Scan for the cell matching the given text and deliver its (X, Y) coordinate at center. 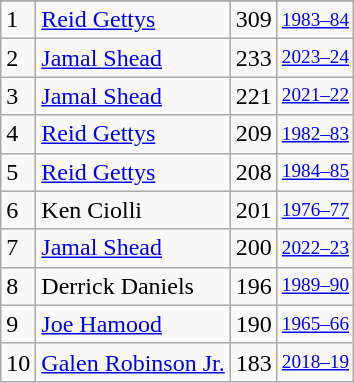
2021–22 (315, 96)
200 (254, 248)
1976–77 (315, 210)
221 (254, 96)
196 (254, 286)
1982–83 (315, 134)
10 (18, 362)
2018–19 (315, 362)
1983–84 (315, 20)
201 (254, 210)
1 (18, 20)
Ken Ciolli (133, 210)
Galen Robinson Jr. (133, 362)
2022–23 (315, 248)
1989–90 (315, 286)
5 (18, 172)
183 (254, 362)
1984–85 (315, 172)
208 (254, 172)
7 (18, 248)
1965–66 (315, 324)
Derrick Daniels (133, 286)
309 (254, 20)
2023–24 (315, 58)
2 (18, 58)
8 (18, 286)
6 (18, 210)
233 (254, 58)
Joe Hamood (133, 324)
190 (254, 324)
4 (18, 134)
3 (18, 96)
209 (254, 134)
9 (18, 324)
